Capture the cell that displays the provided text and extract its [x, y] central coordinate. 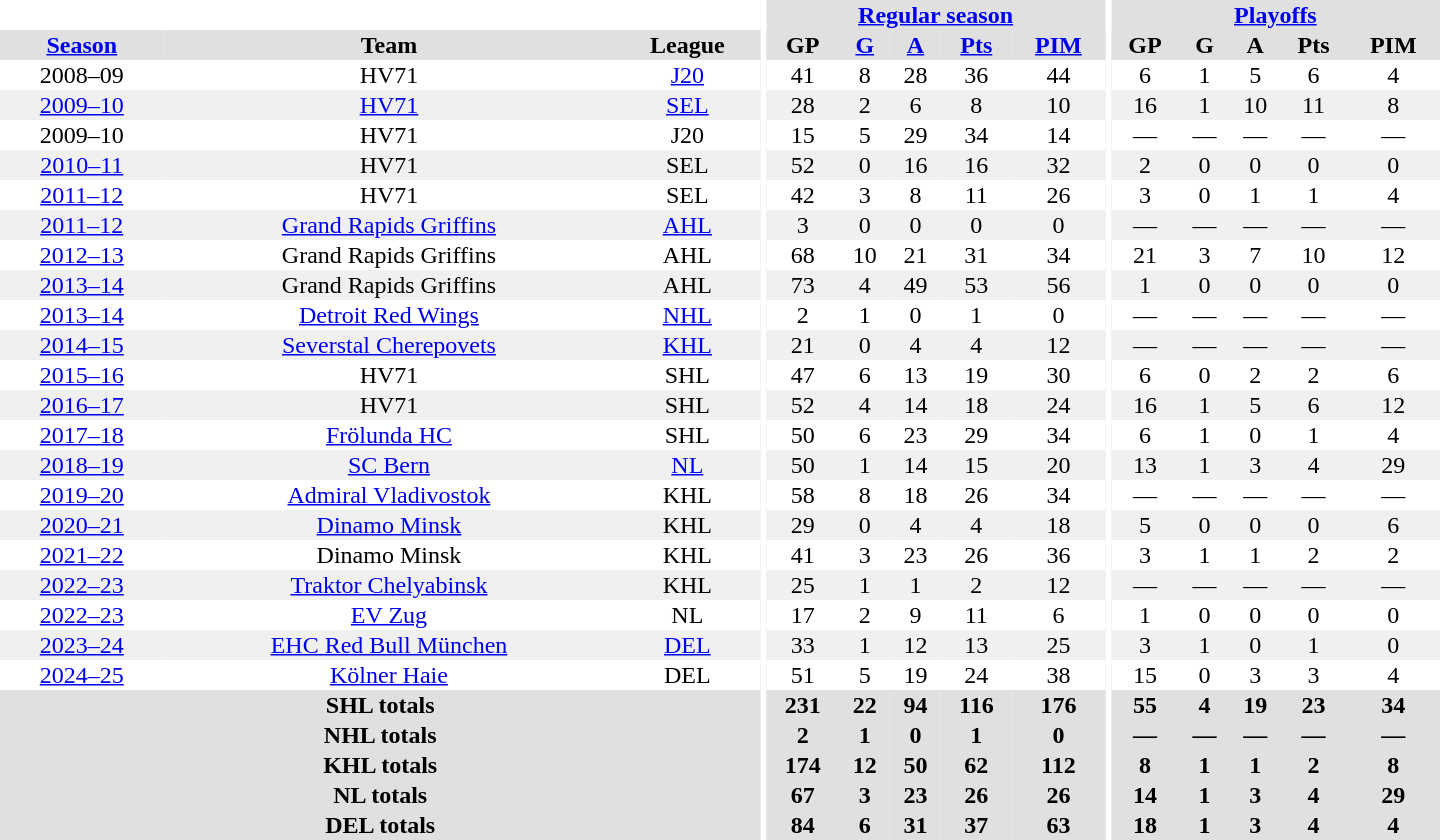
2015–16 [82, 375]
2023–24 [82, 645]
2010–11 [82, 165]
Severstal Cherepovets [390, 345]
56 [1058, 285]
2020–21 [82, 525]
22 [864, 705]
67 [802, 795]
9 [916, 615]
20 [1058, 465]
174 [802, 765]
2018–19 [82, 465]
2019–20 [82, 495]
Detroit Red Wings [390, 315]
51 [802, 675]
17 [802, 615]
112 [1058, 765]
SHL totals [380, 705]
49 [916, 285]
42 [802, 195]
33 [802, 645]
2014–15 [82, 345]
Team [390, 45]
Frölunda HC [390, 435]
231 [802, 705]
176 [1058, 705]
2016–17 [82, 405]
NHL totals [380, 735]
EHC Red Bull München [390, 645]
Traktor Chelyabinsk [390, 585]
55 [1145, 705]
53 [976, 285]
58 [802, 495]
SC Bern [390, 465]
44 [1058, 75]
Playoffs [1276, 15]
62 [976, 765]
2024–25 [82, 675]
2021–22 [82, 555]
47 [802, 375]
2008–09 [82, 75]
68 [802, 255]
NHL [687, 315]
30 [1058, 375]
KHL totals [380, 765]
League [687, 45]
37 [976, 825]
Admiral Vladivostok [390, 495]
2012–13 [82, 255]
Regular season [936, 15]
73 [802, 285]
EV Zug [390, 615]
63 [1058, 825]
7 [1256, 255]
DEL totals [380, 825]
94 [916, 705]
NL totals [380, 795]
84 [802, 825]
32 [1058, 165]
2017–18 [82, 435]
Season [82, 45]
116 [976, 705]
38 [1058, 675]
Kölner Haie [390, 675]
